Identify which cell holds the provided text, then report its (x, y) central coordinate. 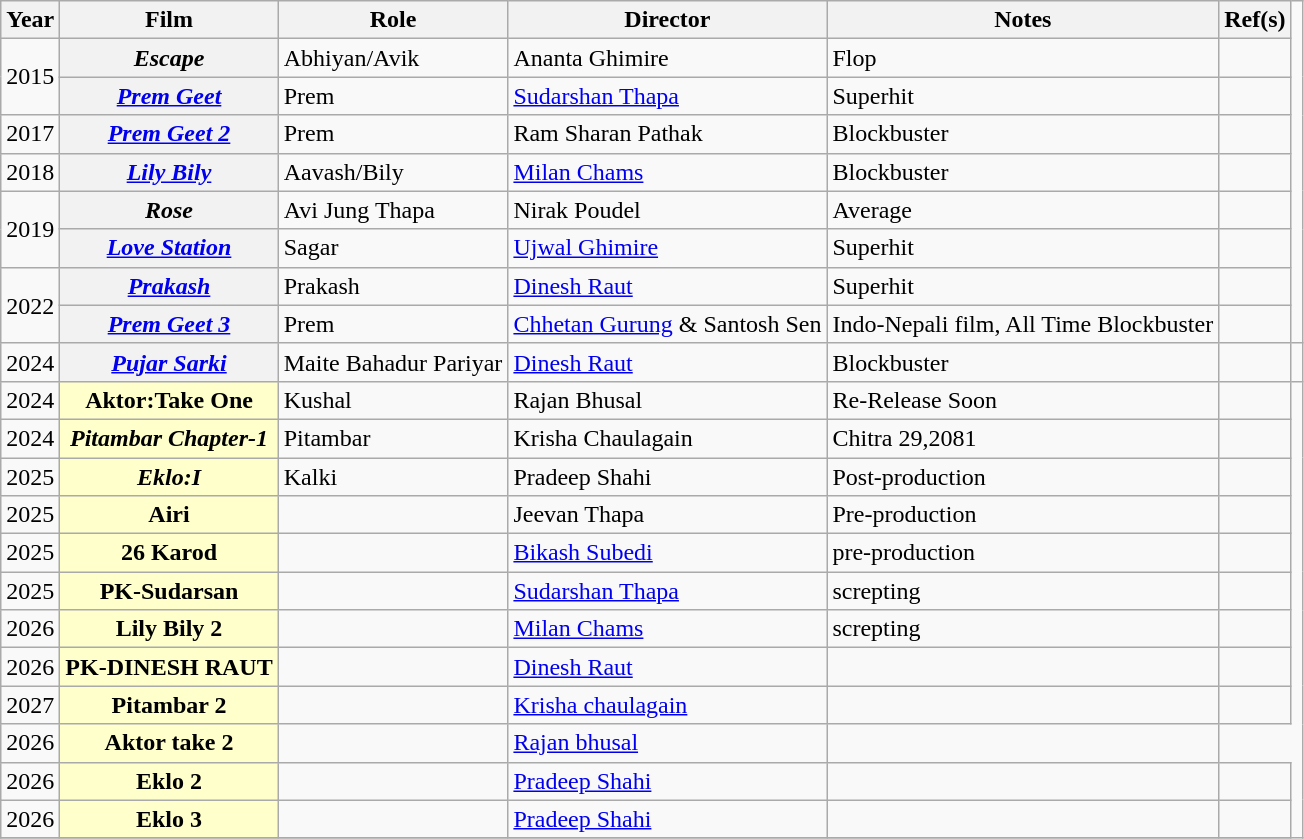
Film (169, 20)
Pre-production (1023, 515)
2017 (30, 134)
Pitambar 2 (169, 705)
2019 (30, 229)
Airi (169, 515)
2027 (30, 705)
PK-Sudarsan (169, 591)
Love Station (169, 248)
pre-production (1023, 553)
Chhetan Gurung & Santosh Sen (668, 324)
2022 (30, 305)
Sagar (393, 248)
Flop (1023, 58)
Indo-Nepali film, All Time Blockbuster (1023, 324)
Eklo 2 (169, 781)
Year (30, 20)
Re-Release Soon (1023, 400)
Pitambar (393, 438)
Prem Geet 3 (169, 324)
Chitra 29,2081 (1023, 438)
Aavash/Bily (393, 172)
Kalki (393, 477)
Eklo:I (169, 477)
Eklo 3 (169, 819)
Lily Bily (169, 172)
Rajan Bhusal (668, 400)
Notes (1023, 20)
Krisha Chaulagain (668, 438)
Bikash Subedi (668, 553)
Aktor take 2 (169, 743)
Nirak Poudel (668, 210)
26 Karod (169, 553)
Kushal (393, 400)
Average (1023, 210)
Maite Bahadur Pariyar (393, 362)
Ujwal Ghimire (668, 248)
2018 (30, 172)
Krisha chaulagain (668, 705)
Avi Jung Thapa (393, 210)
Lily Bily 2 (169, 629)
Prem Geet (169, 96)
Rose (169, 210)
Pitambar Chapter-1 (169, 438)
Abhiyan/Avik (393, 58)
Director (668, 20)
Prem Geet 2 (169, 134)
Escape (169, 58)
Rajan bhusal (668, 743)
Pujar Sarki (169, 362)
Post-production (1023, 477)
2015 (30, 77)
Ananta Ghimire (668, 58)
Ref(s) (1255, 20)
Ram Sharan Pathak (668, 134)
Jeevan Thapa (668, 515)
PK-DINESH RAUT (169, 667)
Aktor:Take One (169, 400)
Role (393, 20)
